Find where the given text appears and provide that cell's center as [x, y] coordinate. 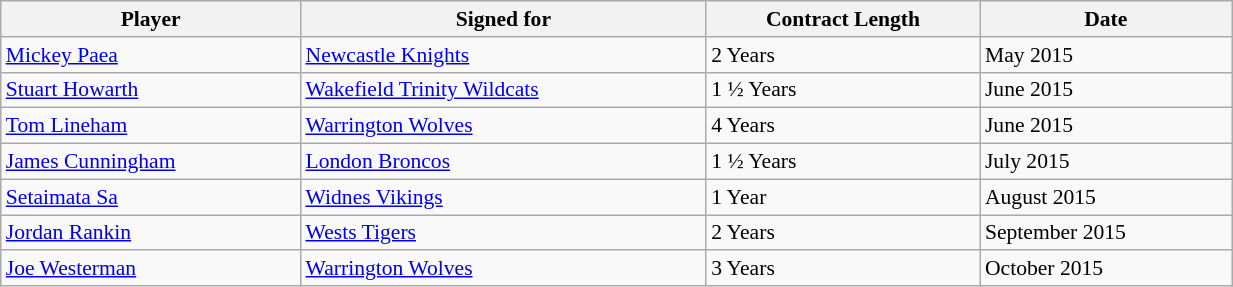
October 2015 [1106, 269]
James Cunningham [151, 162]
September 2015 [1106, 233]
Joe Westerman [151, 269]
London Broncos [503, 162]
Contract Length [843, 19]
Date [1106, 19]
Wests Tigers [503, 233]
Newcastle Knights [503, 55]
Widnes Vikings [503, 197]
Signed for [503, 19]
Player [151, 19]
Mickey Paea [151, 55]
May 2015 [1106, 55]
Setaimata Sa [151, 197]
August 2015 [1106, 197]
July 2015 [1106, 162]
Stuart Howarth [151, 90]
Jordan Rankin [151, 233]
Tom Lineham [151, 126]
1 Year [843, 197]
4 Years [843, 126]
Wakefield Trinity Wildcats [503, 90]
3 Years [843, 269]
